Search for the cell housing the specified text and yield its [X, Y] center coordinate. 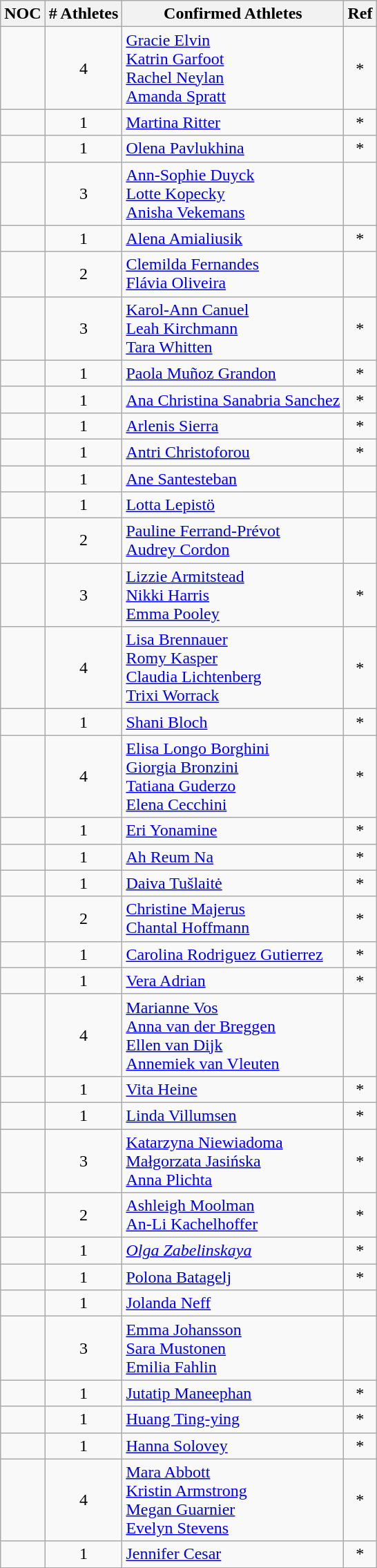
Karol-Ann CanuelLeah KirchmannTara Whitten [233, 328]
Lisa BrennauerRomy KasperClaudia LichtenbergTrixi Worrack [233, 668]
Christine MajerusChantal Hoffmann [233, 919]
Hanna Solovey [233, 1446]
Huang Ting-ying [233, 1419]
Clemilda FernandesFlávia Oliveira [233, 274]
# Athletes [84, 14]
Vera Adrian [233, 981]
Jennifer Cesar [233, 1554]
Ann-Sophie DuyckLotte KopeckyAnisha Vekemans [233, 193]
Martina Ritter [233, 122]
Paola Muñoz Grandon [233, 373]
Ah Reum Na [233, 857]
Ane Santesteban [233, 479]
Linda Villumsen [233, 1115]
Arlenis Sierra [233, 426]
Lotta Lepistö [233, 505]
Vita Heine [233, 1089]
Jolanda Neff [233, 1303]
Ana Christina Sanabria Sanchez [233, 399]
Emma JohanssonSara MustonenEmilia Fahlin [233, 1348]
Shani Bloch [233, 722]
Katarzyna NiewiadomaMałgorzata JasińskaAnna Plichta [233, 1161]
Jutatip Maneephan [233, 1393]
Ashleigh MoolmanAn-Li Kachelhoffer [233, 1215]
Daiva Tušlaitė [233, 883]
Mara AbbottKristin ArmstrongMegan GuarnierEvelyn Stevens [233, 1500]
Polona Batagelj [233, 1277]
NOC [23, 14]
Pauline Ferrand-PrévotAudrey Cordon [233, 540]
Antri Christoforou [233, 452]
Marianne VosAnna van der BreggenEllen van DijkAnnemiek van Vleuten [233, 1035]
Confirmed Athletes [233, 14]
Carolina Rodriguez Gutierrez [233, 954]
Alena Amialiusik [233, 238]
Eri Yonamine [233, 831]
Olga Zabelinskaya [233, 1251]
Gracie ElvinKatrin GarfootRachel NeylanAmanda Spratt [233, 68]
Lizzie ArmitsteadNikki HarrisEmma Pooley [233, 595]
Olena Pavlukhina [233, 149]
Elisa Longo BorghiniGiorgia BronziniTatiana GuderzoElena Cecchini [233, 777]
Ref [360, 14]
